For the text-containing cell, return its midpoint in [X, Y] coordinate format. 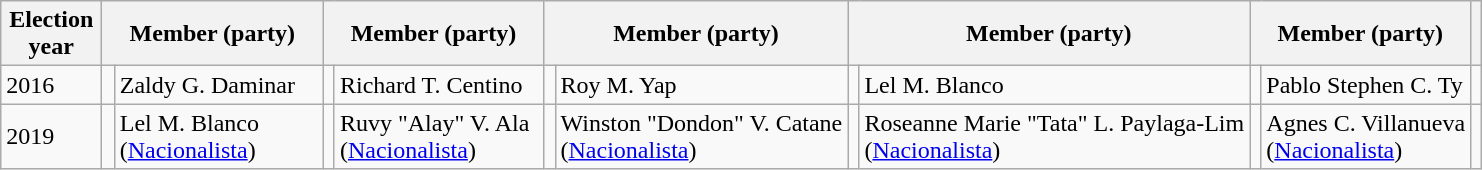
Lel M. Blanco [1054, 85]
Richard T. Centino [439, 85]
Agnes C. Villanueva(Nacionalista) [1366, 136]
2019 [52, 136]
2016 [52, 85]
Pablo Stephen C. Ty [1366, 85]
Winston "Dondon" V. Catane(Nacionalista) [702, 136]
Electionyear [52, 34]
Roseanne Marie "Tata" L. Paylaga-Lim(Nacionalista) [1054, 136]
Ruvy "Alay" V. Ala(Nacionalista) [439, 136]
Zaldy G. Daminar [218, 85]
Lel M. Blanco(Nacionalista) [218, 136]
Roy M. Yap [702, 85]
